Locate the cell with the specified text and output its [X, Y] center coordinate. 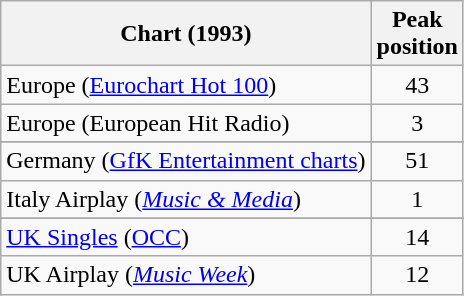
Europe (Eurochart Hot 100) [186, 85]
Europe (European Hit Radio) [186, 123]
UK Airplay (Music Week) [186, 275]
Italy Airplay (Music & Media) [186, 199]
51 [417, 161]
1 [417, 199]
UK Singles (OCC) [186, 237]
43 [417, 85]
Peakposition [417, 34]
12 [417, 275]
Chart (1993) [186, 34]
3 [417, 123]
Germany (GfK Entertainment charts) [186, 161]
14 [417, 237]
